Scan for the cell matching the given text and deliver its [X, Y] coordinate at center. 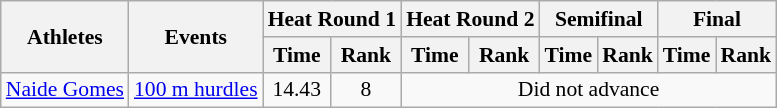
Semifinal [599, 19]
Did not advance [588, 90]
8 [366, 90]
Naide Gomes [65, 90]
Athletes [65, 36]
100 m hurdles [196, 90]
Final [717, 19]
Heat Round 2 [470, 19]
Heat Round 1 [332, 19]
14.43 [297, 90]
Events [196, 36]
